Locate the cell with the specified text and output its [x, y] center coordinate. 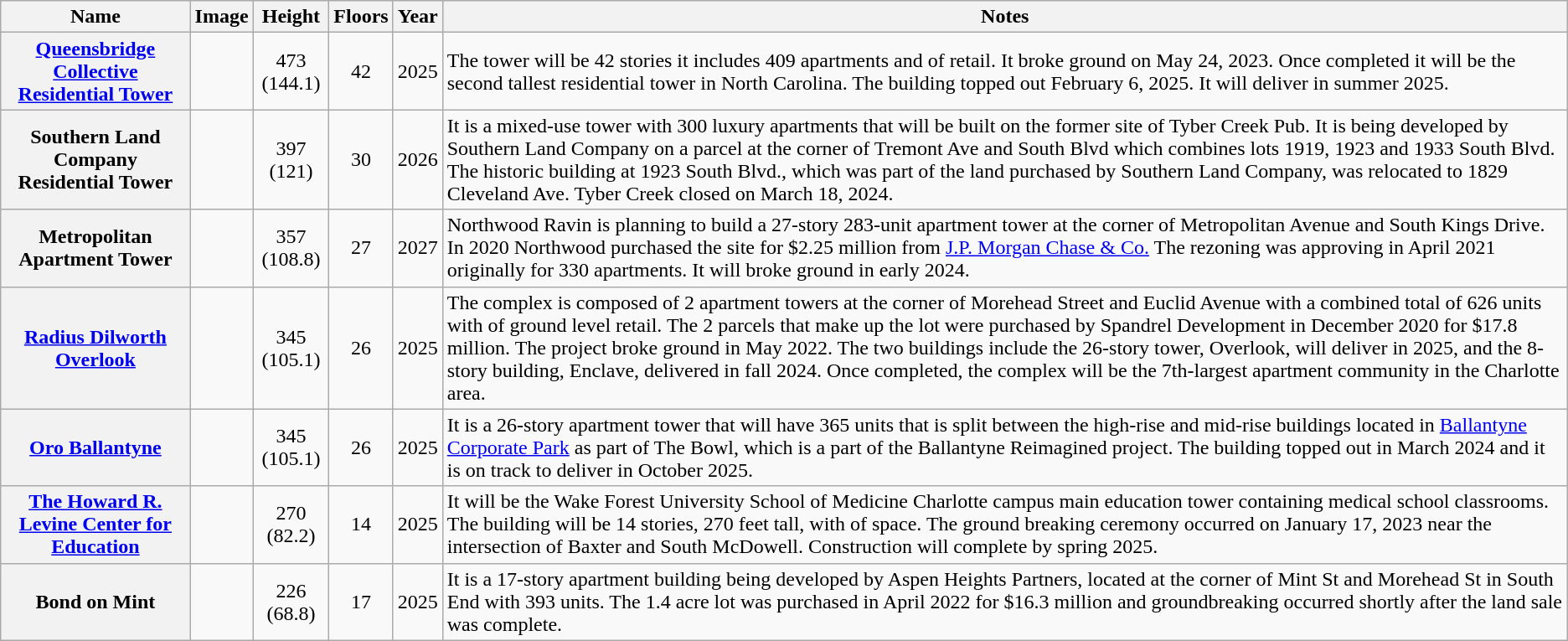
Notes [1005, 17]
Metropolitan Apartment Tower [95, 248]
397 (121) [291, 159]
226 (68.8) [291, 602]
14 [361, 525]
Oro Ballantyne [95, 447]
270 (82.2) [291, 525]
473 (144.1) [291, 71]
Height [291, 17]
Year [417, 17]
357 (108.8) [291, 248]
27 [361, 248]
Queensbridge Collective Residential Tower [95, 71]
The Howard R. Levine Center for Education [95, 525]
17 [361, 602]
Southern Land Company Residential Tower [95, 159]
2026 [417, 159]
Radius Dilworth Overlook [95, 348]
30 [361, 159]
2027 [417, 248]
42 [361, 71]
Image [221, 17]
Name [95, 17]
Floors [361, 17]
Bond on Mint [95, 602]
